Locate the cell with the specified text and output its [X, Y] center coordinate. 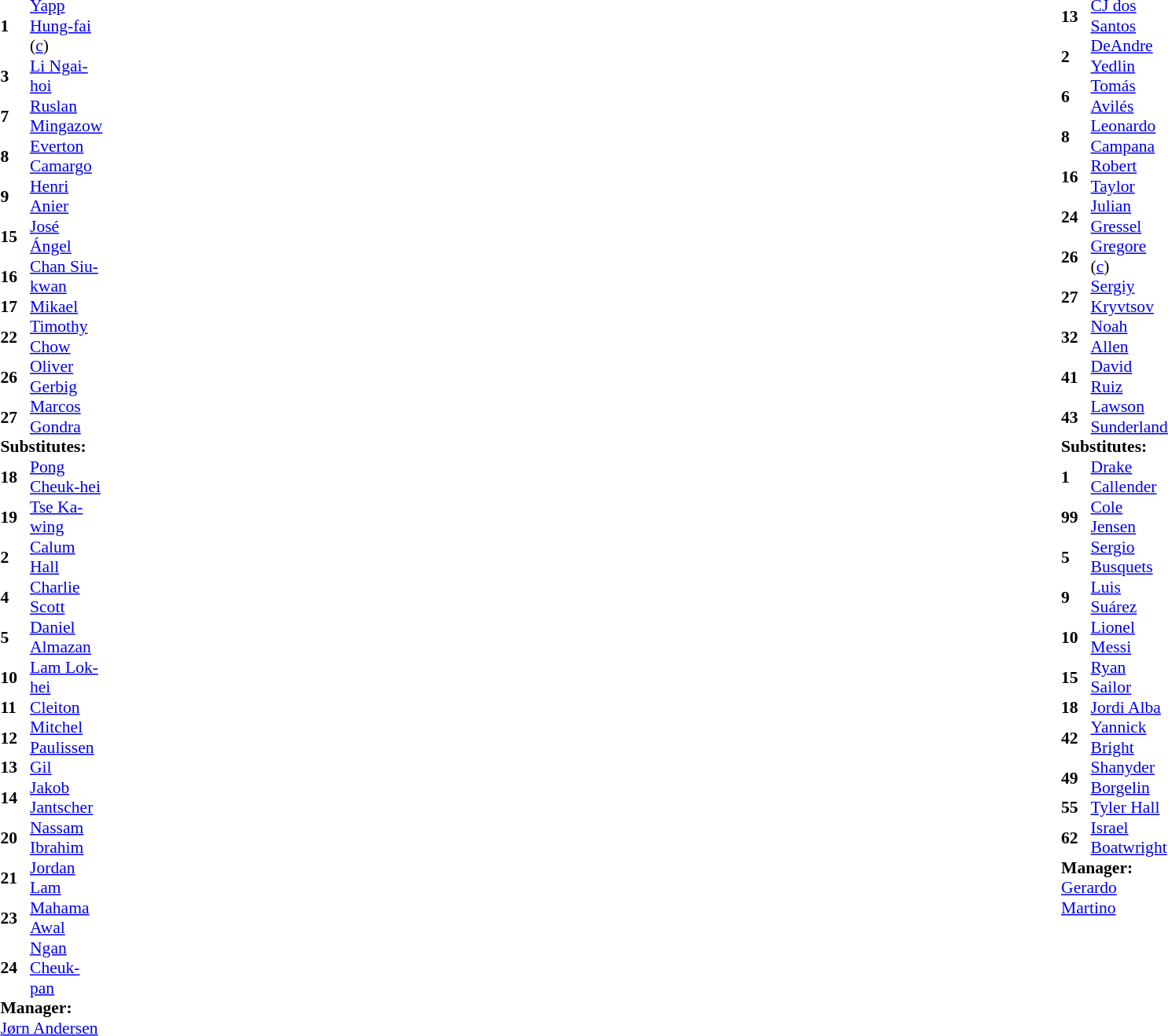
Ruslan Mingazow [66, 116]
11 [15, 707]
Israel Boatwright [1129, 838]
Chan Siu-kwan [66, 277]
62 [1076, 838]
Everton Camargo [66, 156]
43 [1076, 417]
49 [1076, 778]
Jakob Jantscher [66, 797]
41 [1076, 377]
Lawson Sunderland [1129, 417]
Robert Taylor [1129, 176]
Gregore (c) [1129, 256]
Julian Gressel [1129, 217]
23 [15, 918]
22 [15, 336]
Mahama Awal [66, 918]
13 [15, 768]
Lionel Messi [1129, 637]
Li Ngai-hoi [66, 75]
David Ruiz [1129, 377]
Yannick Bright [1129, 737]
Drake Callender [1129, 476]
Timothy Chow [66, 336]
Leonardo Campana [1129, 137]
7 [15, 116]
19 [15, 517]
99 [1076, 517]
José Ángel [66, 236]
Mitchel Paulissen [66, 737]
14 [15, 797]
1 [1076, 476]
Luis Suárez [1129, 597]
Tse Ka-wing [66, 517]
Tomás Avilés [1129, 96]
Lam Lok-hei [66, 678]
Oliver Gerbig [66, 377]
Tyler Hall [1129, 807]
Marcos Gondra [66, 417]
DeAndre Yedlin [1129, 57]
Ryan Sailor [1129, 678]
6 [1076, 96]
Gerardo Martino [1115, 898]
Ngan Cheuk-pan [66, 968]
4 [15, 597]
Calum Hall [66, 557]
Sergio Busquets [1129, 557]
Shanyder Borgelin [1129, 778]
Mikael [66, 307]
55 [1076, 807]
32 [1076, 336]
17 [15, 307]
Charlie Scott [66, 597]
21 [15, 877]
Pong Cheuk-hei [66, 476]
12 [15, 737]
20 [15, 838]
Cole Jensen [1129, 517]
Jordan Lam [66, 877]
Henri Anier [66, 197]
Nassam Ibrahim [66, 838]
42 [1076, 737]
Daniel Almazan [66, 637]
Jordi Alba [1129, 707]
Noah Allen [1129, 336]
Sergiy Kryvtsov [1129, 297]
Cleiton [66, 707]
Gil [66, 768]
3 [15, 75]
